Capture the cell that displays the provided text and extract its [x, y] central coordinate. 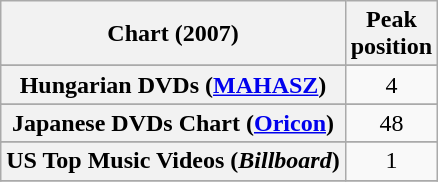
Japanese DVDs Chart (Oricon) [173, 123]
Peakposition [391, 34]
4 [391, 85]
US Top Music Videos (Billboard) [173, 161]
Hungarian DVDs (MAHASZ) [173, 85]
48 [391, 123]
Chart (2007) [173, 34]
1 [391, 161]
